Determine the (X, Y) coordinate at the center of the cell enclosing the given text.  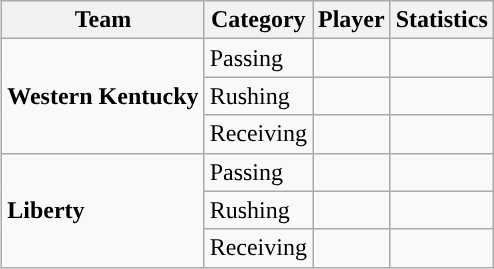
Statistics (442, 20)
Player (351, 20)
Team (103, 20)
Category (258, 20)
Liberty (103, 210)
Western Kentucky (103, 96)
